Search for the cell housing the specified text and yield its (x, y) center coordinate. 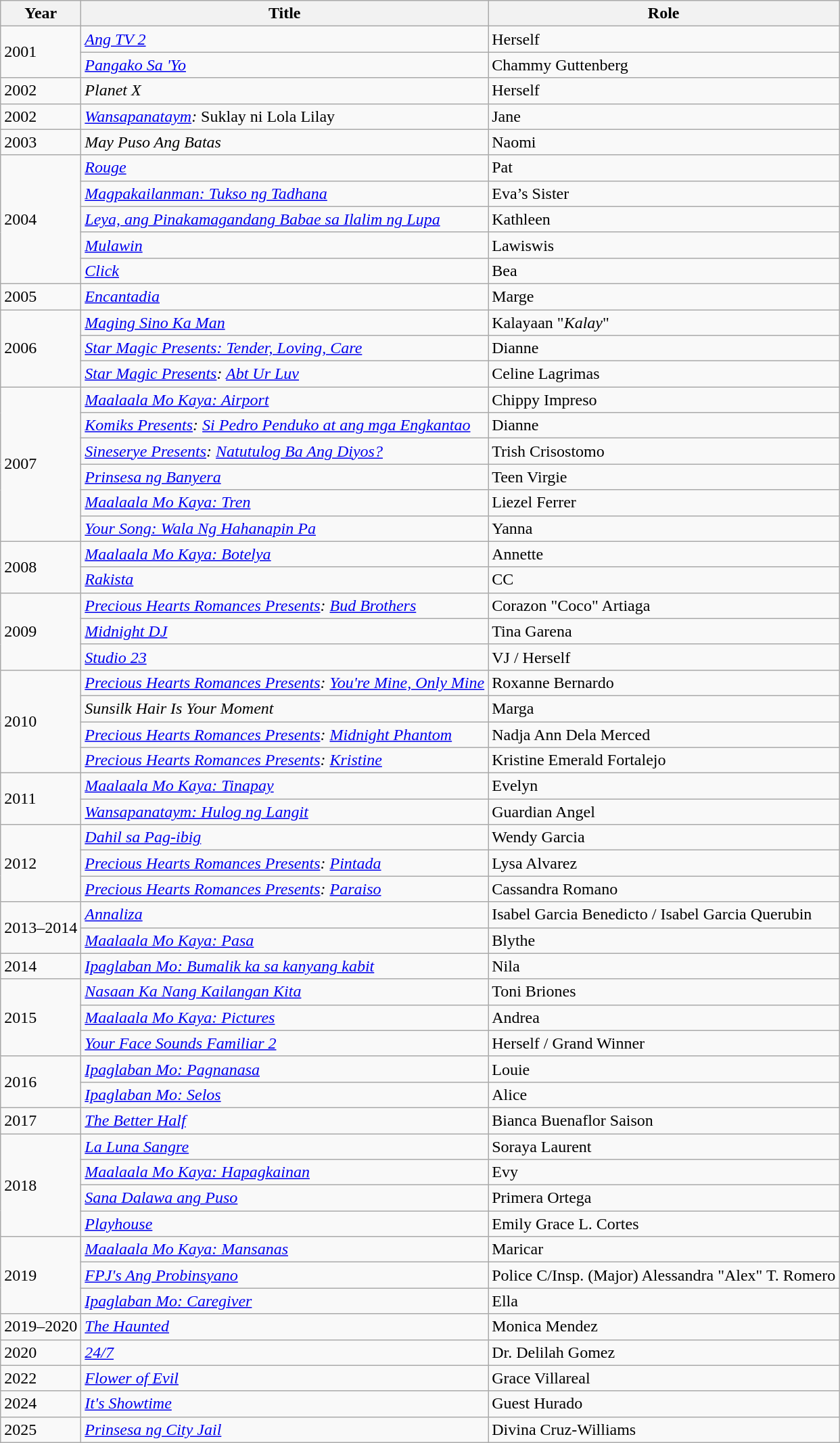
2007 (41, 464)
Role (664, 14)
Ipaglaban Mo: Pagnanasa (285, 1069)
2024 (41, 1404)
Marge (664, 296)
Nadja Ann Dela Merced (664, 734)
Yanna (664, 528)
Tina Garena (664, 631)
Wansapanataym: Suklay ni Lola Lilay (285, 116)
2019–2020 (41, 1327)
Planet X (285, 91)
Magpakailanman: Tukso ng Tadhana (285, 193)
Ipaglaban Mo: Caregiver (285, 1301)
Guest Hurado (664, 1404)
Divina Cruz-Williams (664, 1429)
Your Face Sounds Familiar 2 (285, 1043)
2001 (41, 52)
Kalayaan "Kalay" (664, 323)
2015 (41, 1017)
Lawiswis (664, 245)
Wansapanataym: Hulog ng Langit (285, 812)
Kristine Emerald Fortalejo (664, 760)
Maalaala Mo Kaya: Hapagkainan (285, 1172)
FPJ's Ang Probinsyano (285, 1275)
2005 (41, 296)
2010 (41, 721)
Maalaala Mo Kaya: Mansanas (285, 1250)
Lysa Alvarez (664, 863)
Grace Villareal (664, 1378)
VJ / Herself (664, 657)
Evy (664, 1172)
Ella (664, 1301)
Celine Lagrimas (664, 374)
Playhouse (285, 1224)
2018 (41, 1185)
Kathleen (664, 219)
2003 (41, 142)
Sunsilk Hair Is Your Moment (285, 708)
Precious Hearts Romances Presents: You're Mine, Only Mine (285, 683)
Star Magic Presents: Abt Ur Luv (285, 374)
Precious Hearts Romances Presents: Midnight Phantom (285, 734)
It's Showtime (285, 1404)
2019 (41, 1275)
Click (285, 271)
2004 (41, 219)
Cassandra Romano (664, 889)
Trish Crisostomo (664, 451)
Maalaala Mo Kaya: Pictures (285, 1017)
2014 (41, 966)
Maalaala Mo Kaya: Airport (285, 400)
Maricar (664, 1250)
2012 (41, 863)
Nasaan Ka Nang Kailangan Kita (285, 992)
Maalaala Mo Kaya: Botelya (285, 554)
Police C/Insp. (Major) Alessandra "Alex" T. Romero (664, 1275)
Star Magic Presents: Tender, Loving, Care (285, 348)
Rakista (285, 580)
Ipaglaban Mo: Bumalik ka sa kanyang kabit (285, 966)
Ang TV 2 (285, 39)
Monica Mendez (664, 1327)
2020 (41, 1352)
Naomi (664, 142)
2009 (41, 631)
Alice (664, 1095)
Roxanne Bernardo (664, 683)
Maalaala Mo Kaya: Tinapay (285, 786)
Soraya Laurent (664, 1147)
Prinsesa ng Banyera (285, 477)
Leya, ang Pinakamagandang Babae sa Ilalim ng Lupa (285, 219)
Pangako Sa 'Yo (285, 65)
Precious Hearts Romances Presents: Pintada (285, 863)
Komiks Presents: Si Pedro Penduko at ang mga Engkantao (285, 426)
Precious Hearts Romances Presents: Kristine (285, 760)
Louie (664, 1069)
Ipaglaban Mo: Selos (285, 1095)
La Luna Sangre (285, 1147)
Sana Dalawa ang Puso (285, 1198)
Jane (664, 116)
Marga (664, 708)
Isabel Garcia Benedicto / Isabel Garcia Querubin (664, 915)
Eva’s Sister (664, 193)
Studio 23 (285, 657)
Title (285, 14)
Sineserye Presents: Natutulog Ba Ang Diyos? (285, 451)
Maalaala Mo Kaya: Tren (285, 503)
Precious Hearts Romances Presents: Paraiso (285, 889)
Bea (664, 271)
Toni Briones (664, 992)
2011 (41, 799)
Nila (664, 966)
Midnight DJ (285, 631)
Dr. Delilah Gomez (664, 1352)
2025 (41, 1429)
Bianca Buenaflor Saison (664, 1120)
Andrea (664, 1017)
Wendy Garcia (664, 838)
2016 (41, 1082)
Rouge (285, 168)
2017 (41, 1120)
2008 (41, 567)
2006 (41, 348)
Flower of Evil (285, 1378)
Maalaala Mo Kaya: Pasa (285, 940)
Blythe (664, 940)
2013–2014 (41, 927)
Your Song: Wala Ng Hahanapin Pa (285, 528)
Dahil sa Pag-ibig (285, 838)
The Haunted (285, 1327)
Year (41, 14)
Primera Ortega (664, 1198)
Prinsesa ng City Jail (285, 1429)
Maging Sino Ka Man (285, 323)
Herself / Grand Winner (664, 1043)
2022 (41, 1378)
Precious Hearts Romances Presents: Bud Brothers (285, 605)
Teen Virgie (664, 477)
Emily Grace L. Cortes (664, 1224)
Corazon "Coco" Artiaga (664, 605)
24/7 (285, 1352)
CC (664, 580)
Annaliza (285, 915)
Chammy Guttenberg (664, 65)
May Puso Ang Batas (285, 142)
Pat (664, 168)
The Better Half (285, 1120)
Encantadia (285, 296)
Mulawin (285, 245)
Guardian Angel (664, 812)
Liezel Ferrer (664, 503)
Evelyn (664, 786)
Annette (664, 554)
Chippy Impreso (664, 400)
